Determine the (x, y) coordinate at the center of the cell enclosing the given text.  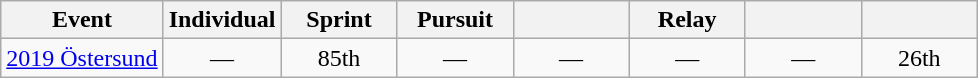
2019 Östersund (82, 58)
Individual (222, 20)
26th (919, 58)
Sprint (339, 20)
Pursuit (455, 20)
85th (339, 58)
Relay (687, 20)
Event (82, 20)
